Locate the cell with the specified text and output its [X, Y] center coordinate. 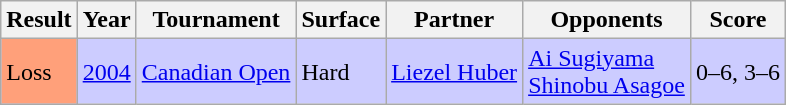
Ai Sugiyama Shinobu Asagoe [607, 72]
Tournament [216, 20]
Hard [341, 72]
Year [106, 20]
Partner [454, 20]
Liezel Huber [454, 72]
2004 [106, 72]
Loss [39, 72]
Surface [341, 20]
Opponents [607, 20]
Score [738, 20]
Canadian Open [216, 72]
Result [39, 20]
0–6, 3–6 [738, 72]
